Capture the cell that displays the provided text and extract its (x, y) central coordinate. 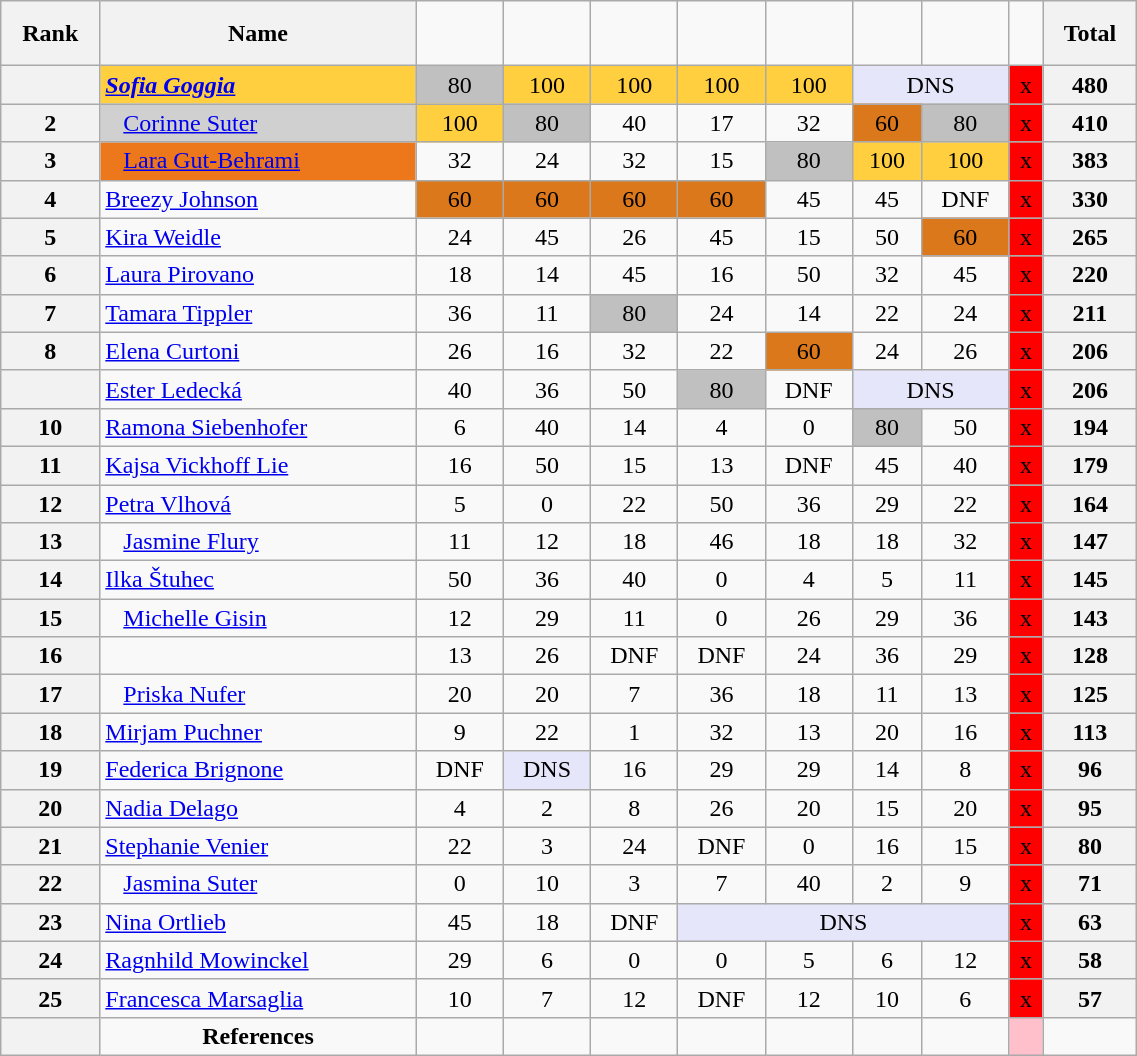
Tamara Tippler (258, 313)
Ester Ledecká (258, 389)
147 (1090, 542)
113 (1090, 732)
383 (1090, 161)
Jasmina Suter (258, 884)
Ramona Siebenhofer (258, 427)
Francesca Marsaglia (258, 998)
Name (258, 34)
19 (50, 770)
Total (1090, 34)
Michelle Gisin (258, 618)
57 (1090, 998)
125 (1090, 694)
265 (1090, 237)
21 (50, 846)
Kira Weidle (258, 237)
46 (722, 542)
Ragnhild Mowinckel (258, 960)
71 (1090, 884)
Kajsa Vickhoff Lie (258, 465)
Breezy Johnson (258, 199)
Lara Gut-Behrami (258, 161)
Nina Ortlieb (258, 922)
179 (1090, 465)
95 (1090, 808)
164 (1090, 503)
References (258, 1036)
480 (1090, 85)
Rank (50, 34)
Petra Vlhová (258, 503)
Stephanie Venier (258, 846)
410 (1090, 123)
220 (1090, 275)
Corinne Suter (258, 123)
Sofia Goggia (258, 85)
194 (1090, 427)
1 (634, 732)
143 (1090, 618)
128 (1090, 656)
Priska Nufer (258, 694)
Laura Pirovano (258, 275)
Federica Brignone (258, 770)
211 (1090, 313)
96 (1090, 770)
58 (1090, 960)
23 (50, 922)
Nadia Delago (258, 808)
Mirjam Puchner (258, 732)
Ilka Štuhec (258, 580)
25 (50, 998)
Jasmine Flury (258, 542)
145 (1090, 580)
Elena Curtoni (258, 351)
63 (1090, 922)
330 (1090, 199)
